Find where the given text appears and provide that cell's center as [X, Y] coordinate. 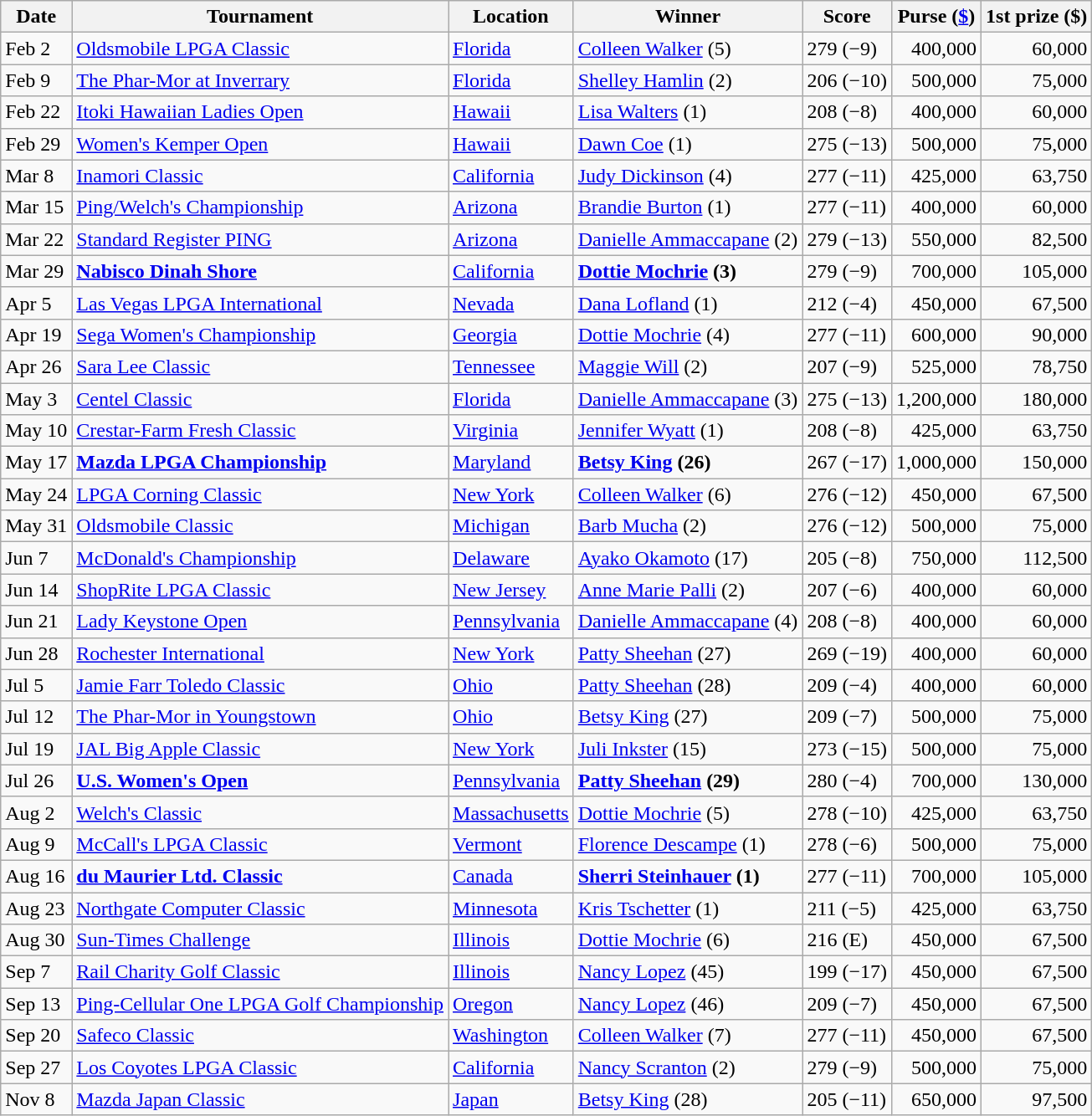
U.S. Women's Open [260, 781]
Jul 19 [37, 749]
Mar 22 [37, 239]
Crestar-Farm Fresh Classic [260, 431]
Nancy Lopez (45) [688, 972]
Purse ($) [936, 17]
May 24 [37, 494]
Colleen Walker (7) [688, 1036]
Mazda LPGA Championship [260, 463]
550,000 [936, 239]
278 (−6) [847, 844]
Patty Sheehan (27) [688, 653]
209 (−4) [847, 685]
JAL Big Apple Classic [260, 749]
273 (−15) [847, 749]
Betsy King (27) [688, 717]
Nevada [511, 303]
LPGA Corning Classic [260, 494]
Virginia [511, 431]
Juli Inkster (15) [688, 749]
150,000 [1037, 463]
Kris Tschetter (1) [688, 908]
Rail Charity Golf Classic [260, 972]
McCall's LPGA Classic [260, 844]
Nabisco Dinah Shore [260, 271]
Las Vegas LPGA International [260, 303]
Women's Kemper Open [260, 144]
Jun 14 [37, 590]
Dana Lofland (1) [688, 303]
280 (−4) [847, 781]
Apr 19 [37, 335]
Rochester International [260, 653]
Mar 15 [37, 207]
Georgia [511, 335]
Minnesota [511, 908]
211 (−5) [847, 908]
130,000 [1037, 781]
Tournament [260, 17]
Jul 26 [37, 781]
Lady Keystone Open [260, 622]
Maggie Will (2) [688, 366]
205 (−11) [847, 1099]
180,000 [1037, 399]
82,500 [1037, 239]
Mar 29 [37, 271]
Northgate Computer Classic [260, 908]
207 (−9) [847, 366]
Aug 16 [37, 876]
Apr 26 [37, 366]
Aug 30 [37, 940]
212 (−4) [847, 303]
278 (−10) [847, 812]
Judy Dickinson (4) [688, 176]
Michigan [511, 526]
Danielle Ammaccapane (3) [688, 399]
May 10 [37, 431]
Sega Women's Championship [260, 335]
Patty Sheehan (29) [688, 781]
Washington [511, 1036]
Anne Marie Palli (2) [688, 590]
97,500 [1037, 1099]
du Maurier Ltd. Classic [260, 876]
Location [511, 17]
Betsy King (26) [688, 463]
Score [847, 17]
90,000 [1037, 335]
206 (−10) [847, 80]
Massachusetts [511, 812]
Lisa Walters (1) [688, 112]
Ping-Cellular One LPGA Golf Championship [260, 1004]
Vermont [511, 844]
New Jersey [511, 590]
Mar 8 [37, 176]
Oregon [511, 1004]
Nancy Lopez (46) [688, 1004]
1st prize ($) [1037, 17]
Welch's Classic [260, 812]
Nov 8 [37, 1099]
Tennessee [511, 366]
216 (E) [847, 940]
267 (−17) [847, 463]
May 17 [37, 463]
Winner [688, 17]
Standard Register PING [260, 239]
Ayako Okamoto (17) [688, 558]
Centel Classic [260, 399]
Jennifer Wyatt (1) [688, 431]
Maryland [511, 463]
Inamori Classic [260, 176]
Safeco Classic [260, 1036]
The Phar-Mor in Youngstown [260, 717]
Jul 12 [37, 717]
Dottie Mochrie (4) [688, 335]
McDonald's Championship [260, 558]
Sun-Times Challenge [260, 940]
Oldsmobile Classic [260, 526]
Delaware [511, 558]
279 (−13) [847, 239]
Feb 29 [37, 144]
Betsy King (28) [688, 1099]
Sep 20 [37, 1036]
750,000 [936, 558]
Danielle Ammaccapane (2) [688, 239]
Patty Sheehan (28) [688, 685]
Barb Mucha (2) [688, 526]
Danielle Ammaccapane (4) [688, 622]
Colleen Walker (5) [688, 49]
Itoki Hawaiian Ladies Open [260, 112]
525,000 [936, 366]
112,500 [1037, 558]
207 (−6) [847, 590]
199 (−17) [847, 972]
Aug 2 [37, 812]
Sherri Steinhauer (1) [688, 876]
Dottie Mochrie (6) [688, 940]
May 31 [37, 526]
Florence Descampe (1) [688, 844]
1,000,000 [936, 463]
Shelley Hamlin (2) [688, 80]
Dawn Coe (1) [688, 144]
Japan [511, 1099]
Sep 13 [37, 1004]
Feb 9 [37, 80]
Feb 2 [37, 49]
Canada [511, 876]
78,750 [1037, 366]
Brandie Burton (1) [688, 207]
Aug 9 [37, 844]
Dottie Mochrie (5) [688, 812]
Date [37, 17]
Los Coyotes LPGA Classic [260, 1067]
The Phar-Mor at Inverrary [260, 80]
Mazda Japan Classic [260, 1099]
Sep 7 [37, 972]
205 (−8) [847, 558]
Aug 23 [37, 908]
Jul 5 [37, 685]
ShopRite LPGA Classic [260, 590]
Dottie Mochrie (3) [688, 271]
Sara Lee Classic [260, 366]
Oldsmobile LPGA Classic [260, 49]
Colleen Walker (6) [688, 494]
600,000 [936, 335]
Jun 7 [37, 558]
269 (−19) [847, 653]
Nancy Scranton (2) [688, 1067]
Apr 5 [37, 303]
May 3 [37, 399]
Jun 28 [37, 653]
650,000 [936, 1099]
Jun 21 [37, 622]
Feb 22 [37, 112]
Sep 27 [37, 1067]
1,200,000 [936, 399]
Ping/Welch's Championship [260, 207]
Jamie Farr Toledo Classic [260, 685]
